For the text-containing cell, return its midpoint in (x, y) coordinate format. 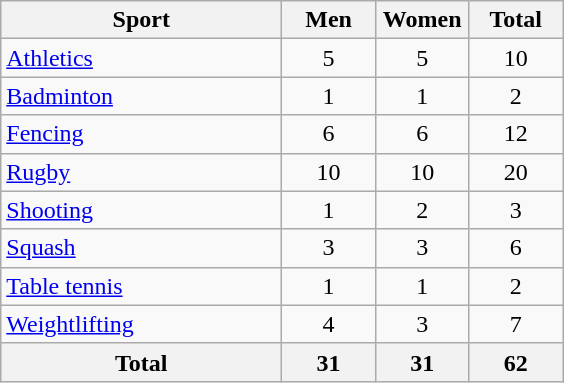
Athletics (142, 58)
Badminton (142, 96)
4 (329, 324)
Sport (142, 20)
Men (329, 20)
Weightlifting (142, 324)
Squash (142, 248)
Fencing (142, 134)
20 (516, 172)
Women (422, 20)
Shooting (142, 210)
12 (516, 134)
Rugby (142, 172)
62 (516, 362)
Table tennis (142, 286)
7 (516, 324)
